From the cell containing the given text, extract its center point as [x, y] coordinate. 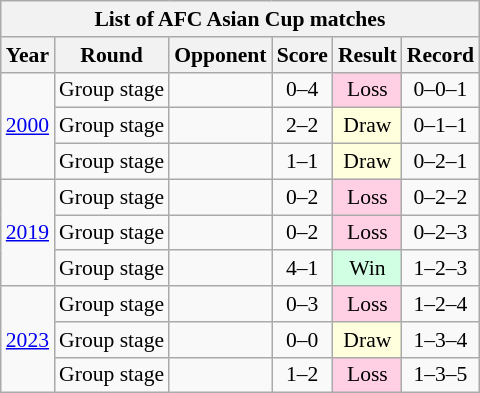
List of AFC Asian Cup matches [240, 19]
1–2–3 [440, 269]
1–2–4 [440, 304]
1–2 [302, 375]
2019 [28, 232]
Win [368, 269]
0–1–1 [440, 126]
1–1 [302, 162]
Opponent [220, 55]
0–2–1 [440, 162]
0–3 [302, 304]
2–2 [302, 126]
2023 [28, 340]
1–3–5 [440, 375]
Round [112, 55]
0–0–1 [440, 90]
2000 [28, 126]
Record [440, 55]
Result [368, 55]
1–3–4 [440, 340]
4–1 [302, 269]
0–2–2 [440, 197]
Score [302, 55]
Year [28, 55]
0–0 [302, 340]
0–2–3 [440, 233]
0–4 [302, 90]
